Output the [x, y] coordinate of the center of the cell containing the given text.  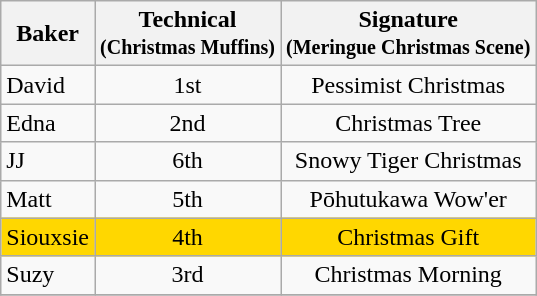
Christmas Gift [408, 237]
JJ [48, 161]
4th [187, 237]
Edna [48, 123]
Signature(Meringue Christmas Scene) [408, 34]
David [48, 85]
Pōhutukawa Wow'er [408, 199]
5th [187, 199]
Snowy Tiger Christmas [408, 161]
2nd [187, 123]
6th [187, 161]
Suzy [48, 275]
Christmas Tree [408, 123]
Technical(Christmas Muffins) [187, 34]
3rd [187, 275]
Siouxsie [48, 237]
Christmas Morning [408, 275]
Pessimist Christmas [408, 85]
1st [187, 85]
Matt [48, 199]
Baker [48, 34]
